Scan for the cell matching the given text and deliver its (x, y) coordinate at center. 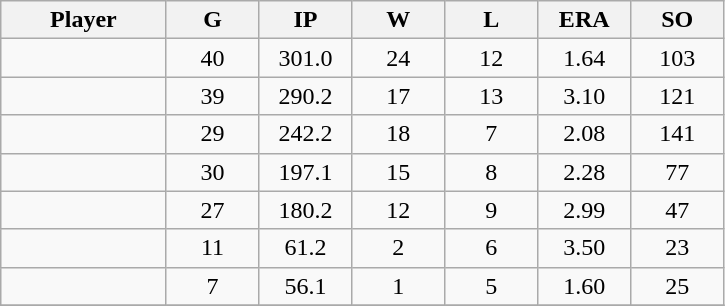
G (212, 20)
ERA (584, 20)
103 (678, 58)
8 (492, 172)
6 (492, 248)
1.64 (584, 58)
1 (398, 286)
9 (492, 210)
141 (678, 134)
30 (212, 172)
180.2 (306, 210)
301.0 (306, 58)
Player (84, 20)
290.2 (306, 96)
242.2 (306, 134)
17 (398, 96)
56.1 (306, 286)
13 (492, 96)
77 (678, 172)
61.2 (306, 248)
3.10 (584, 96)
2.08 (584, 134)
2.28 (584, 172)
5 (492, 286)
2.99 (584, 210)
40 (212, 58)
L (492, 20)
47 (678, 210)
2 (398, 248)
24 (398, 58)
39 (212, 96)
25 (678, 286)
IP (306, 20)
11 (212, 248)
1.60 (584, 286)
SO (678, 20)
15 (398, 172)
18 (398, 134)
3.50 (584, 248)
27 (212, 210)
W (398, 20)
121 (678, 96)
197.1 (306, 172)
23 (678, 248)
29 (212, 134)
